Capture the cell that displays the provided text and extract its (x, y) central coordinate. 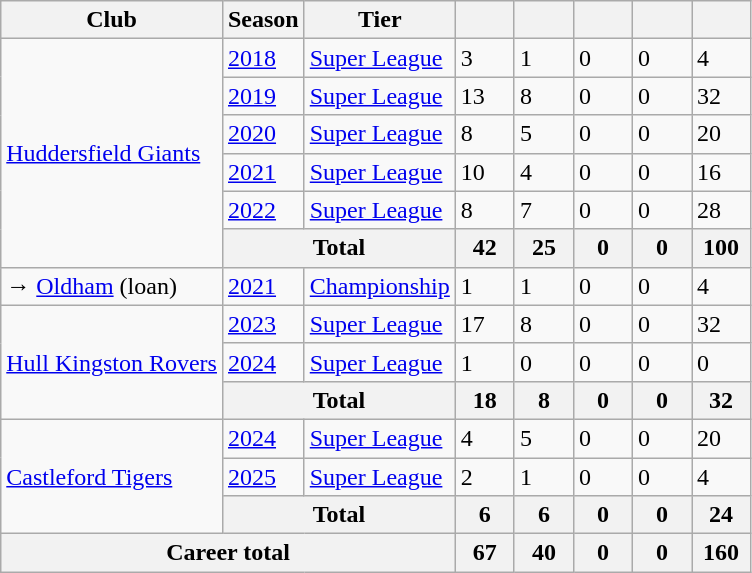
Season (263, 20)
16 (722, 172)
Club (112, 20)
2019 (263, 96)
100 (722, 248)
→ Oldham (loan) (112, 286)
2023 (263, 324)
Championship (380, 286)
2022 (263, 210)
42 (484, 248)
67 (484, 553)
Tier (380, 20)
24 (722, 515)
2018 (263, 58)
2025 (263, 477)
17 (484, 324)
7 (544, 210)
2020 (263, 134)
Hull Kingston Rovers (112, 362)
10 (484, 172)
Career total (228, 553)
3 (484, 58)
Castleford Tigers (112, 476)
25 (544, 248)
28 (722, 210)
13 (484, 96)
40 (544, 553)
18 (484, 400)
2 (484, 477)
160 (722, 553)
Huddersfield Giants (112, 153)
